Identify which cell holds the provided text, then report its (X, Y) central coordinate. 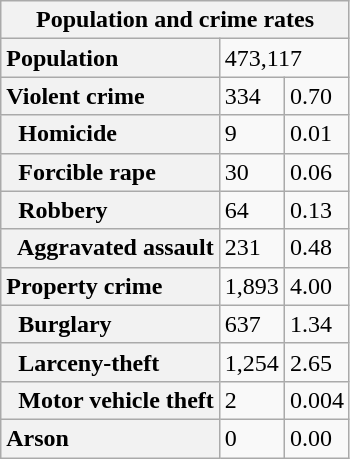
0.13 (316, 210)
1.34 (316, 324)
2 (252, 400)
Population and crime rates (176, 20)
637 (252, 324)
0.00 (316, 438)
4.00 (316, 286)
Robbery (110, 210)
Population (110, 58)
334 (252, 96)
Motor vehicle theft (110, 400)
0.06 (316, 172)
Violent crime (110, 96)
2.65 (316, 362)
30 (252, 172)
64 (252, 210)
Larceny-theft (110, 362)
Forcible rape (110, 172)
9 (252, 134)
Homicide (110, 134)
0 (252, 438)
1,254 (252, 362)
0.01 (316, 134)
Burglary (110, 324)
Aggravated assault (110, 248)
0.004 (316, 400)
0.70 (316, 96)
473,117 (284, 58)
Arson (110, 438)
231 (252, 248)
Property crime (110, 286)
0.48 (316, 248)
1,893 (252, 286)
